Capture the cell that displays the provided text and extract its (X, Y) central coordinate. 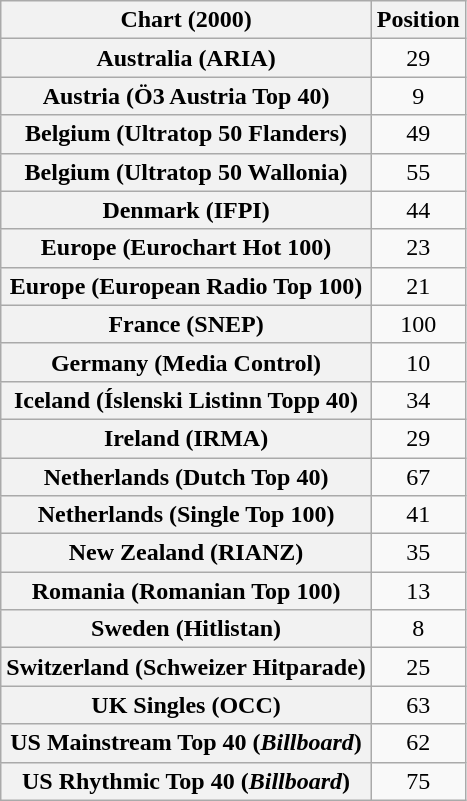
49 (418, 134)
Position (418, 20)
13 (418, 591)
Chart (2000) (186, 20)
34 (418, 400)
9 (418, 96)
Sweden (Hitlistan) (186, 629)
63 (418, 705)
US Mainstream Top 40 (Billboard) (186, 743)
8 (418, 629)
Netherlands (Dutch Top 40) (186, 477)
Netherlands (Single Top 100) (186, 515)
41 (418, 515)
Belgium (Ultratop 50 Flanders) (186, 134)
Romania (Romanian Top 100) (186, 591)
35 (418, 553)
US Rhythmic Top 40 (Billboard) (186, 781)
UK Singles (OCC) (186, 705)
67 (418, 477)
Germany (Media Control) (186, 362)
55 (418, 172)
Denmark (IFPI) (186, 210)
Europe (Eurochart Hot 100) (186, 248)
Ireland (IRMA) (186, 438)
Austria (Ö3 Austria Top 40) (186, 96)
75 (418, 781)
Switzerland (Schweizer Hitparade) (186, 667)
Australia (ARIA) (186, 58)
New Zealand (RIANZ) (186, 553)
Europe (European Radio Top 100) (186, 286)
62 (418, 743)
10 (418, 362)
France (SNEP) (186, 324)
44 (418, 210)
23 (418, 248)
Belgium (Ultratop 50 Wallonia) (186, 172)
Iceland (Íslenski Listinn Topp 40) (186, 400)
100 (418, 324)
25 (418, 667)
21 (418, 286)
